Search for the cell housing the specified text and yield its (x, y) center coordinate. 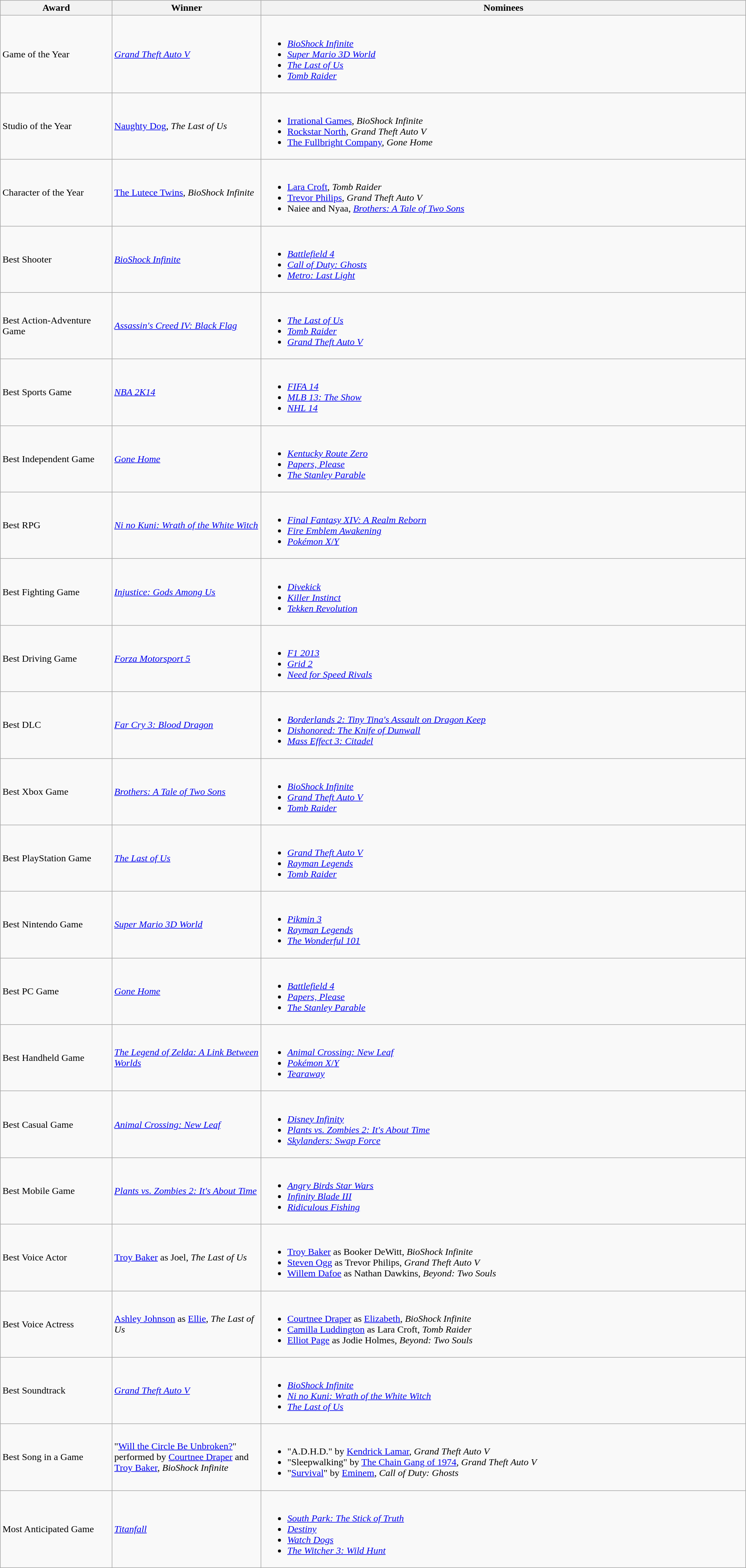
Pikmin 3Rayman LegendsThe Wonderful 101 (503, 925)
Battlefield 4Papers, PleaseThe Stanley Parable (503, 991)
Studio of the Year (57, 126)
The Last of Us (186, 858)
Best DLC (57, 725)
Ashley Johnson as Ellie, The Last of Us (186, 1324)
F1 2013Grid 2Need for Speed Rivals (503, 658)
Best Handheld Game (57, 1058)
Best Driving Game (57, 658)
Troy Baker as Booker DeWitt, BioShock InfiniteSteven Ogg as Trevor Philips, Grand Theft Auto VWillem Dafoe as Nathan Dawkins, Beyond: Two Souls (503, 1257)
Best PC Game (57, 991)
Best Independent Game (57, 459)
The Last of UsTomb RaiderGrand Theft Auto V (503, 326)
Animal Crossing: New Leaf (186, 1124)
Borderlands 2: Tiny Tina's Assault on Dragon KeepDishonored: The Knife of DunwallMass Effect 3: Citadel (503, 725)
Best Mobile Game (57, 1191)
Angry Birds Star WarsInfinity Blade IIIRidiculous Fishing (503, 1191)
Game of the Year (57, 54)
Best RPG (57, 525)
Ni no Kuni: Wrath of the White Witch (186, 525)
Nominees (503, 8)
Plants vs. Zombies 2: It's About Time (186, 1191)
Kentucky Route ZeroPapers, PleaseThe Stanley Parable (503, 459)
Animal Crossing: New LeafPokémon X/YTearaway (503, 1058)
"Will the Circle Be Unbroken?" performed by Courtnee Draper and Troy Baker, BioShock Infinite (186, 1457)
NBA 2K14 (186, 392)
Award (57, 8)
Far Cry 3: Blood Dragon (186, 725)
Best Action-Adventure Game (57, 326)
Super Mario 3D World (186, 925)
Troy Baker as Joel, The Last of Us (186, 1257)
Irrational Games, BioShock InfiniteRockstar North, Grand Theft Auto VThe Fullbright Company, Gone Home (503, 126)
Most Anticipated Game (57, 1529)
Best Xbox Game (57, 792)
Forza Motorsport 5 (186, 658)
Naughty Dog, The Last of Us (186, 126)
BioShock InfiniteNi no Kuni: Wrath of the White WitchThe Last of Us (503, 1390)
Character of the Year (57, 193)
DivekickKiller InstinctTekken Revolution (503, 592)
Courtnee Draper as Elizabeth, BioShock InfiniteCamilla Luddington as Lara Croft, Tomb RaiderElliot Page as Jodie Holmes, Beyond: Two Souls (503, 1324)
Best Song in a Game (57, 1457)
BioShock InfiniteSuper Mario 3D WorldThe Last of UsTomb Raider (503, 54)
FIFA 14MLB 13: The ShowNHL 14 (503, 392)
Best Soundtrack (57, 1390)
Best PlayStation Game (57, 858)
Best Shooter (57, 259)
Best Sports Game (57, 392)
Battlefield 4Call of Duty: GhostsMetro: Last Light (503, 259)
Best Voice Actress (57, 1324)
Best Casual Game (57, 1124)
Final Fantasy XIV: A Realm RebornFire Emblem AwakeningPokémon X/Y (503, 525)
Lara Croft, Tomb RaiderTrevor Philips, Grand Theft Auto VNaiee and Nyaa, Brothers: A Tale of Two Sons (503, 193)
Winner (186, 8)
Best Voice Actor (57, 1257)
Disney InfinityPlants vs. Zombies 2: It's About TimeSkylanders: Swap Force (503, 1124)
Grand Theft Auto VRayman LegendsTomb Raider (503, 858)
South Park: The Stick of TruthDestinyWatch DogsThe Witcher 3: Wild Hunt (503, 1529)
BioShock InfiniteGrand Theft Auto VTomb Raider (503, 792)
Best Nintendo Game (57, 925)
Titanfall (186, 1529)
The Lutece Twins, BioShock Infinite (186, 193)
Brothers: A Tale of Two Sons (186, 792)
BioShock Infinite (186, 259)
Injustice: Gods Among Us (186, 592)
Best Fighting Game (57, 592)
The Legend of Zelda: A Link Between Worlds (186, 1058)
Assassin's Creed IV: Black Flag (186, 326)
